Detect which cell encompasses the target text, then output its (x, y) center coordinate. 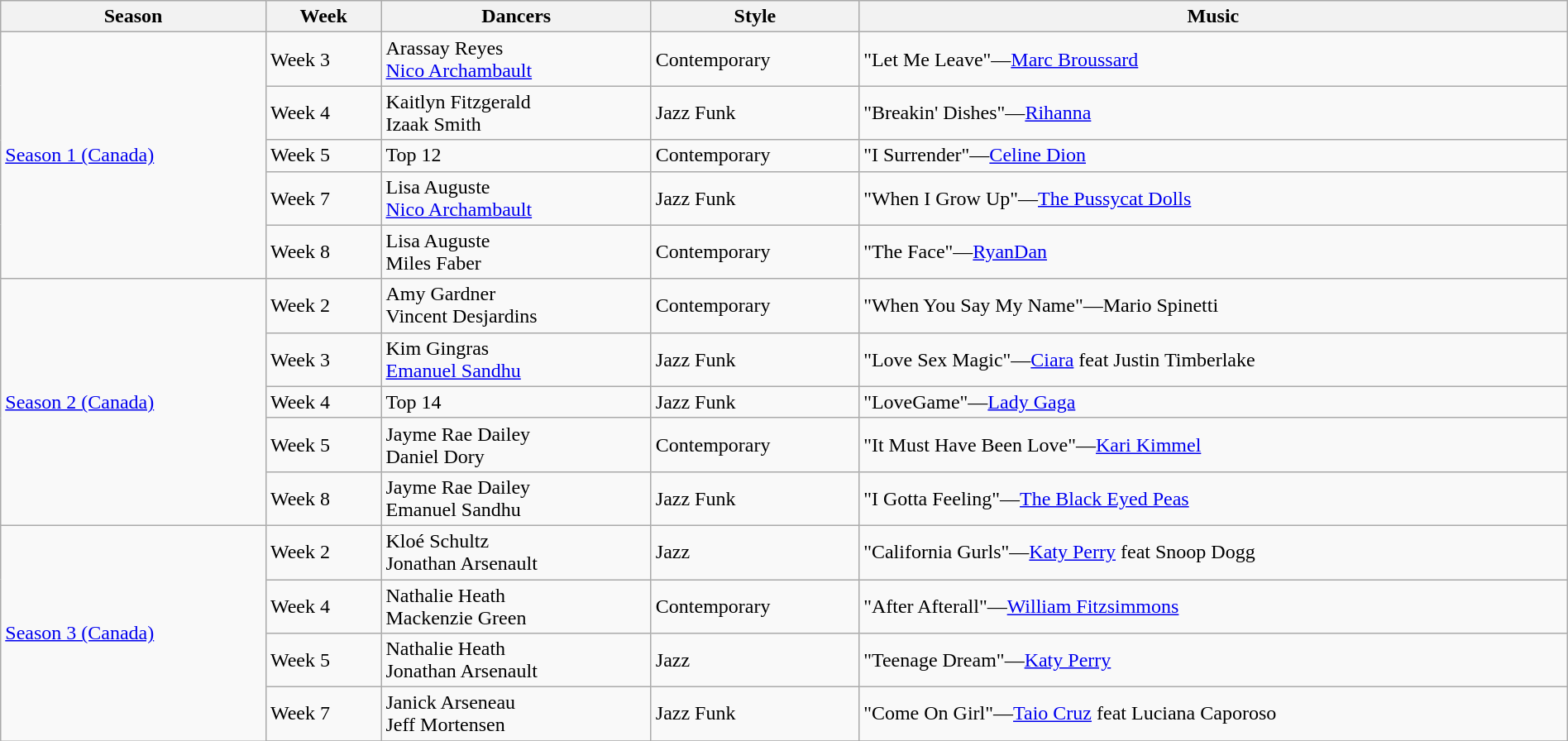
"Come On Girl"—Taio Cruz feat Luciana Caporoso (1214, 715)
Week (323, 17)
Jayme Rae DaileyEmanuel Sandhu (516, 498)
"When I Grow Up"—The Pussycat Dolls (1214, 198)
Arassay ReyesNico Archambault (516, 60)
Season 3 (Canada) (134, 633)
Nathalie HeathJonathan Arsenault (516, 660)
Nathalie HeathMackenzie Green (516, 605)
Season 2 (Canada) (134, 402)
Janick ArseneauJeff Mortensen (516, 715)
Season 1 (Canada) (134, 155)
Season (134, 17)
Top 14 (516, 402)
"I Surrender"—Celine Dion (1214, 155)
Top 12 (516, 155)
Kaitlyn FitzgeraldIzaak Smith (516, 112)
"California Gurls"—Katy Perry feat Snoop Dogg (1214, 552)
Kim GingrasEmanuel Sandhu (516, 359)
"I Gotta Feeling"—The Black Eyed Peas (1214, 498)
"LoveGame"—Lady Gaga (1214, 402)
Music (1214, 17)
"The Face"—RyanDan (1214, 251)
Lisa AugusteNico Archambault (516, 198)
"It Must Have Been Love"—Kari Kimmel (1214, 445)
"Teenage Dream"—Katy Perry (1214, 660)
"Love Sex Magic"—Ciara feat Justin Timberlake (1214, 359)
Dancers (516, 17)
"Let Me Leave"—Marc Broussard (1214, 60)
Lisa AugusteMiles Faber (516, 251)
Kloé SchultzJonathan Arsenault (516, 552)
Jayme Rae DaileyDaniel Dory (516, 445)
"After Afterall"—William Fitzsimmons (1214, 605)
"When You Say My Name"—Mario Spinetti (1214, 306)
"Breakin' Dishes"—Rihanna (1214, 112)
Style (754, 17)
Amy GardnerVincent Desjardins (516, 306)
